Pinpoint the cell where the given text exists, returning its [X, Y] midpoint coordinate. 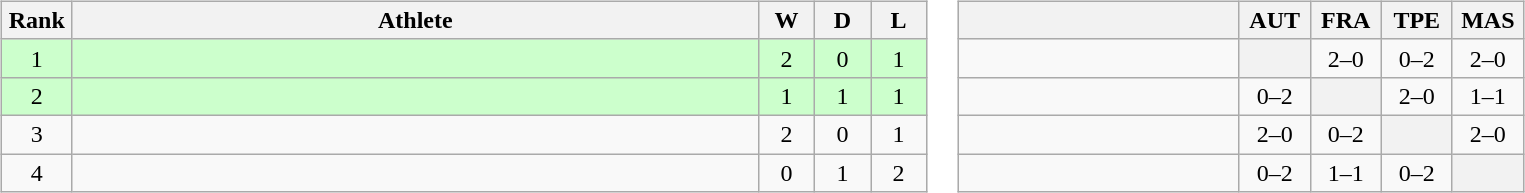
3 [36, 134]
MAS [1488, 20]
D [842, 20]
FRA [1346, 20]
W [786, 20]
AUT [1274, 20]
Athlete [415, 20]
4 [36, 173]
TPE [1416, 20]
Rank [36, 20]
L [898, 20]
